Scan for the cell matching the given text and deliver its (X, Y) coordinate at center. 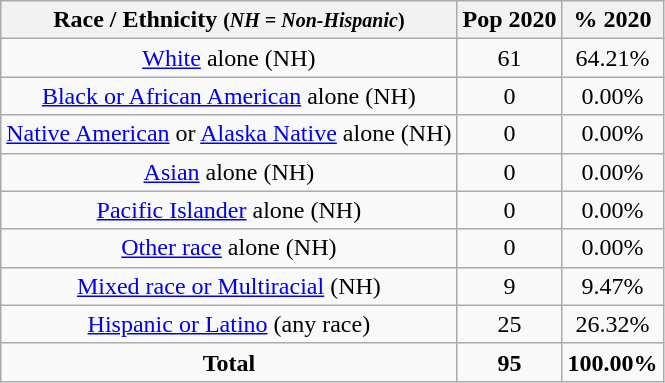
Pacific Islander alone (NH) (229, 210)
Mixed race or Multiracial (NH) (229, 286)
Pop 2020 (510, 20)
61 (510, 58)
100.00% (612, 362)
95 (510, 362)
White alone (NH) (229, 58)
Black or African American alone (NH) (229, 96)
Asian alone (NH) (229, 172)
9.47% (612, 286)
Total (229, 362)
Other race alone (NH) (229, 248)
26.32% (612, 324)
Race / Ethnicity (NH = Non-Hispanic) (229, 20)
Hispanic or Latino (any race) (229, 324)
% 2020 (612, 20)
25 (510, 324)
9 (510, 286)
64.21% (612, 58)
Native American or Alaska Native alone (NH) (229, 134)
